For the text-containing cell, return its midpoint in (X, Y) coordinate format. 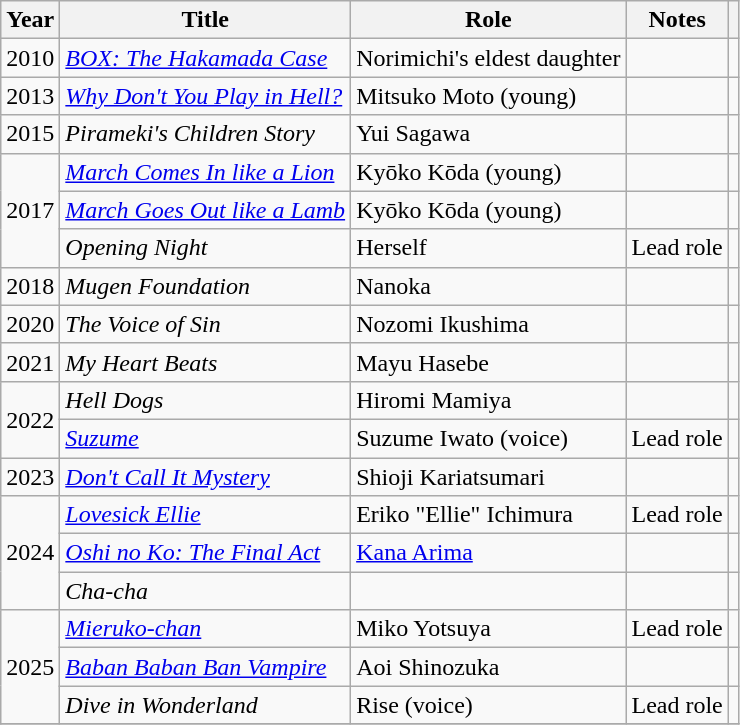
2015 (30, 134)
Kana Arima (488, 553)
2010 (30, 58)
Mitsuko Moto (young) (488, 96)
Baban Baban Ban Vampire (206, 667)
My Heart Beats (206, 362)
Aoi Shinozuka (488, 667)
2021 (30, 362)
Why Don't You Play in Hell? (206, 96)
Cha-cha (206, 591)
March Comes In like a Lion (206, 172)
2017 (30, 210)
Eriko "Ellie" Ichimura (488, 515)
Hiromi Mamiya (488, 400)
Oshi no Ko: The Final Act (206, 553)
Shioji Kariatsumari (488, 477)
Yui Sagawa (488, 134)
Suzume (206, 438)
Pirameki's Children Story (206, 134)
Notes (677, 20)
Mayu Hasebe (488, 362)
Lovesick Ellie (206, 515)
March Goes Out like a Lamb (206, 210)
Hell Dogs (206, 400)
Mugen Foundation (206, 286)
Dive in Wonderland (206, 705)
2020 (30, 324)
2022 (30, 419)
2018 (30, 286)
Norimichi's eldest daughter (488, 58)
Nanoka (488, 286)
Don't Call It Mystery (206, 477)
BOX: The Hakamada Case (206, 58)
2013 (30, 96)
Title (206, 20)
Mieruko-chan (206, 629)
Role (488, 20)
Miko Yotsuya (488, 629)
Year (30, 20)
2023 (30, 477)
Suzume Iwato (voice) (488, 438)
The Voice of Sin (206, 324)
2025 (30, 667)
Rise (voice) (488, 705)
Nozomi Ikushima (488, 324)
2024 (30, 553)
Opening Night (206, 248)
Herself (488, 248)
